Locate the cell with the specified text and output its (x, y) center coordinate. 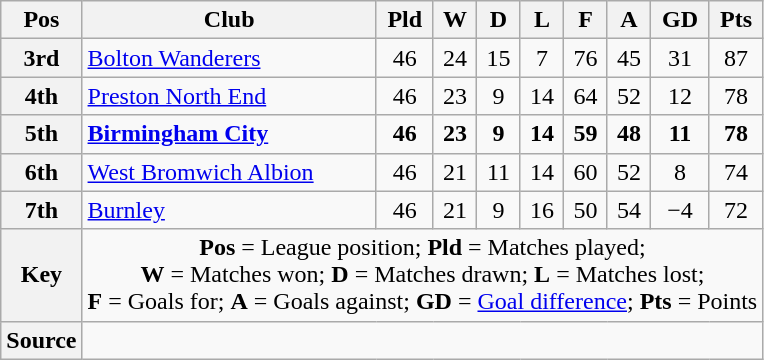
48 (629, 134)
16 (542, 210)
Burnley (229, 210)
Key (42, 275)
60 (586, 172)
Pts (736, 20)
Preston North End (229, 96)
GD (680, 20)
Club (229, 20)
72 (736, 210)
24 (455, 58)
West Bromwich Albion (229, 172)
5th (42, 134)
8 (680, 172)
D (499, 20)
3rd (42, 58)
A (629, 20)
L (542, 20)
Pld (404, 20)
54 (629, 210)
50 (586, 210)
Source (42, 340)
−4 (680, 210)
64 (586, 96)
12 (680, 96)
Pos (42, 20)
45 (629, 58)
31 (680, 58)
59 (586, 134)
Birmingham City (229, 134)
Bolton Wanderers (229, 58)
4th (42, 96)
7th (42, 210)
6th (42, 172)
76 (586, 58)
7 (542, 58)
87 (736, 58)
74 (736, 172)
F (586, 20)
W (455, 20)
15 (499, 58)
